Return [x, y] of the center of cell containing provided text 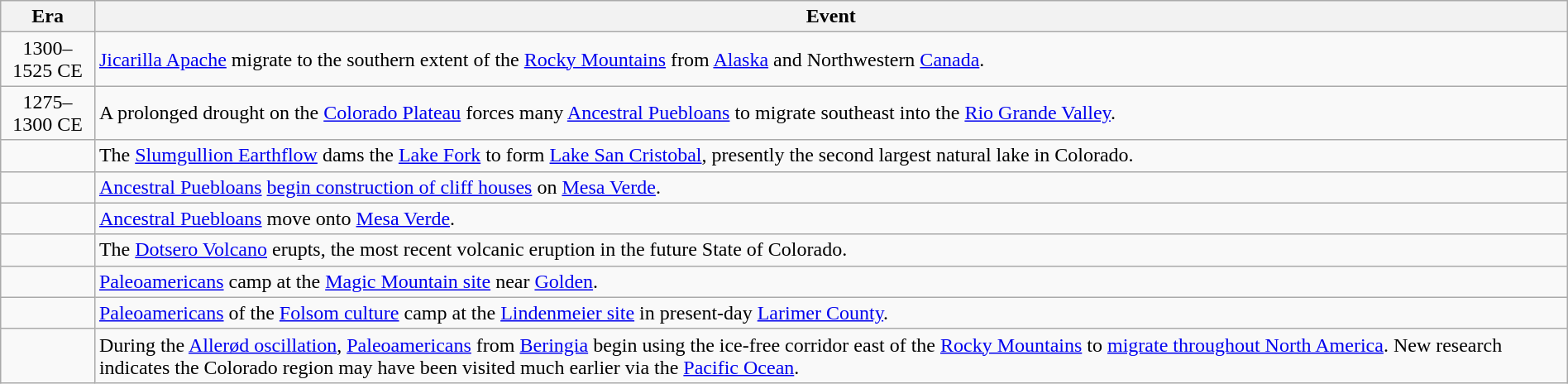
1300–1525 CE [48, 60]
The Dotsero Volcano erupts, the most recent volcanic eruption in the future State of Colorado. [830, 250]
Jicarilla Apache migrate to the southern extent of the Rocky Mountains from Alaska and Northwestern Canada. [830, 60]
Era [48, 17]
Event [830, 17]
Ancestral Puebloans move onto Mesa Verde. [830, 218]
The Slumgullion Earthflow dams the Lake Fork to form Lake San Cristobal, presently the second largest natural lake in Colorado. [830, 156]
Ancestral Puebloans begin construction of cliff houses on Mesa Verde. [830, 187]
Paleoamericans camp at the Magic Mountain site near Golden. [830, 281]
Paleoamericans of the Folsom culture camp at the Lindenmeier site in present-day Larimer County. [830, 313]
1275–1300 CE [48, 113]
A prolonged drought on the Colorado Plateau forces many Ancestral Puebloans to migrate southeast into the Rio Grande Valley. [830, 113]
